Search for the cell housing the specified text and yield its [X, Y] center coordinate. 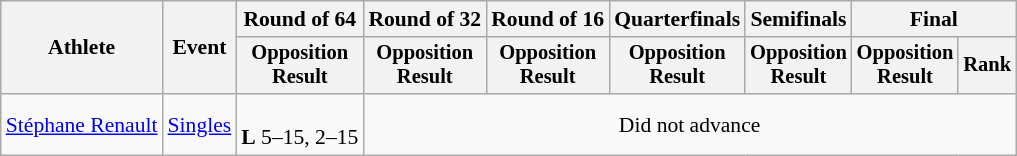
Event [200, 48]
Singles [200, 124]
L 5–15, 2–15 [300, 124]
Stéphane Renault [82, 124]
Round of 32 [424, 19]
Round of 64 [300, 19]
Final [934, 19]
Rank [987, 66]
Did not advance [690, 124]
Round of 16 [548, 19]
Athlete [82, 48]
Quarterfinals [677, 19]
Semifinals [798, 19]
